Return the (X, Y) coordinate for the center point of the cell that contains the specified text.  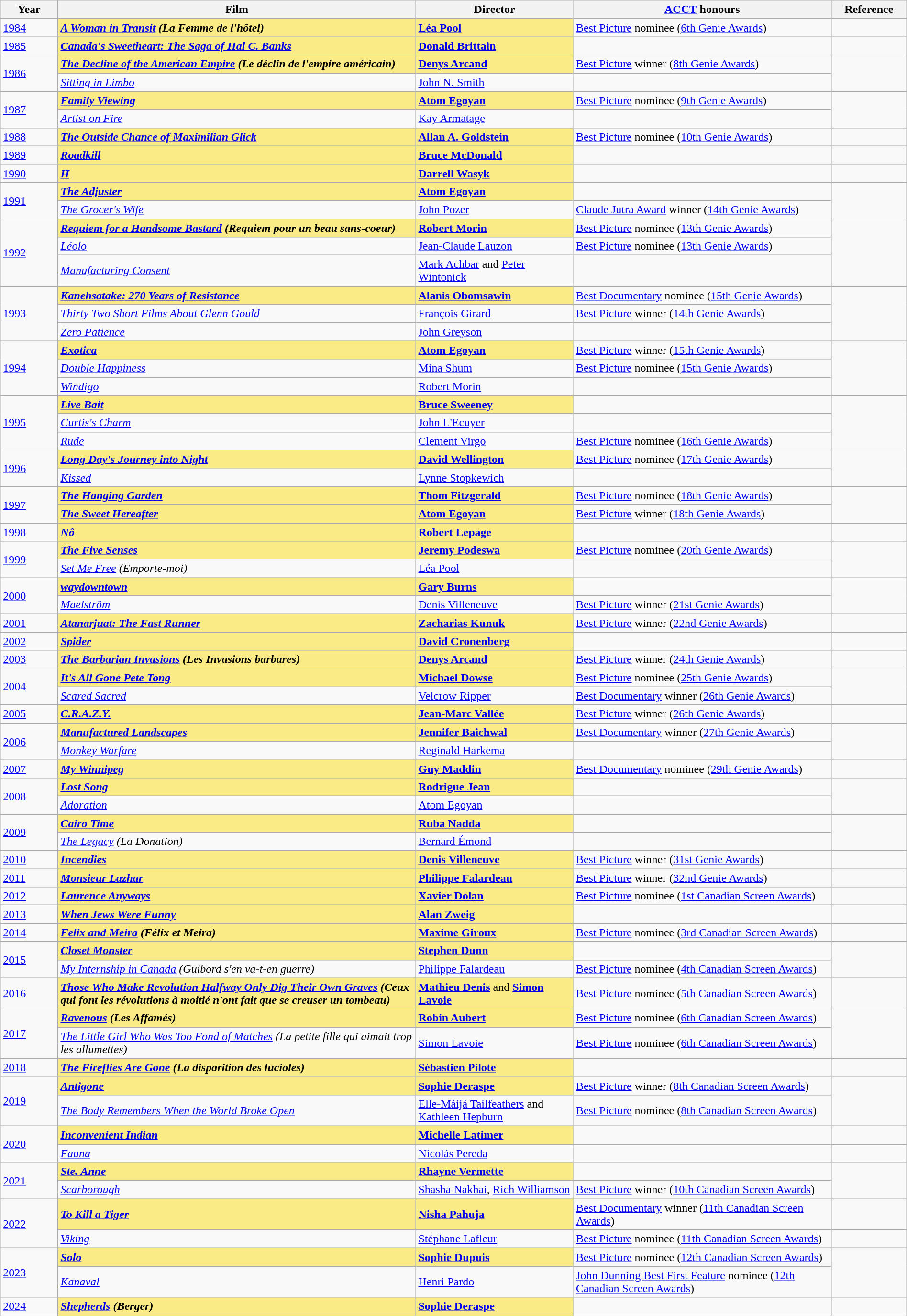
2016 (29, 994)
Roadkill (237, 155)
John Pozer (495, 209)
Long Day's Journey into Night (237, 459)
Jennifer Baichwal (495, 732)
Curtis's Charm (237, 423)
Best Picture winner (15th Genie Awards) (702, 350)
2010 (29, 860)
Simon Lavoie (495, 1042)
Best Documentary winner (26th Genie Awards) (702, 696)
Stéphane Lafleur (495, 1239)
Best Picture nominee (20th Genie Awards) (702, 550)
Live Bait (237, 405)
Reference (869, 10)
The Sweet Hereafter (237, 514)
2022 (29, 1223)
Claude Jutra Award winner (14th Genie Awards) (702, 209)
1986 (29, 73)
Best Picture winner (8th Genie Awards) (702, 64)
Reginald Harkema (495, 750)
Kissed (237, 477)
Felix and Meira (Félix et Meira) (237, 932)
Mina Shum (495, 368)
Best Picture nominee (15th Genie Awards) (702, 368)
H (237, 173)
Guy Maddin (495, 768)
1985 (29, 46)
2002 (29, 641)
1987 (29, 110)
Monsieur Lazhar (237, 878)
Robert Lepage (495, 532)
2014 (29, 932)
2020 (29, 1144)
C.R.A.Z.Y. (237, 714)
Atanarjuat: The Fast Runner (237, 623)
Kanehsatake: 270 Years of Resistance (237, 296)
1994 (29, 368)
To Kill a Tiger (237, 1215)
Kanaval (237, 1282)
Bruce Sweeney (495, 405)
Mathieu Denis and Simon Lavoie (495, 994)
Thom Fitzgerald (495, 495)
My Internship in Canada (Guibord s'en va-t-en guerre) (237, 969)
The Decline of the American Empire (Le déclin de l'empire américain) (237, 64)
waydowntown (237, 587)
Gary Burns (495, 587)
2009 (29, 832)
2023 (29, 1273)
Year (29, 10)
2013 (29, 914)
Best Picture nominee (25th Genie Awards) (702, 678)
Maxime Giroux (495, 932)
Sébastien Pilote (495, 1067)
Shepherds (Berger) (237, 1306)
It's All Gone Pete Tong (237, 678)
A Woman in Transit (La Femme de l'hôtel) (237, 28)
Robin Aubert (495, 1018)
Best Picture nominee (9th Genie Awards) (702, 100)
Viking (237, 1239)
1984 (29, 28)
Rude (237, 441)
Canada's Sweetheart: The Saga of Hal C. Banks (237, 46)
Film (237, 10)
Laurence Anyways (237, 896)
2012 (29, 896)
John L'Ecuyer (495, 423)
2004 (29, 687)
David Wellington (495, 459)
The Five Senses (237, 550)
2006 (29, 741)
Best Picture nominee (11th Canadian Screen Awards) (702, 1239)
Sophie Dupuis (495, 1257)
2003 (29, 659)
Alanis Obomsawin (495, 296)
Best Picture nominee (1st Canadian Screen Awards) (702, 896)
Best Picture nominee (12th Canadian Screen Awards) (702, 1257)
2024 (29, 1306)
Best Picture nominee (3rd Canadian Screen Awards) (702, 932)
2018 (29, 1067)
Best Picture winner (18th Genie Awards) (702, 514)
Velcrow Ripper (495, 696)
Adoration (237, 805)
Zero Patience (237, 332)
Manufacturing Consent (237, 271)
Best Picture winner (22nd Genie Awards) (702, 623)
Sitting in Limbo (237, 82)
Family Viewing (237, 100)
Darrell Wasyk (495, 173)
Ste. Anne (237, 1172)
2001 (29, 623)
My Winnipeg (237, 768)
Best Picture winner (8th Canadian Screen Awards) (702, 1086)
2019 (29, 1101)
Monkey Warfare (237, 750)
Jean-Marc Vallée (495, 714)
Antigone (237, 1086)
Best Picture winner (31st Genie Awards) (702, 860)
Best Documentary winner (27th Genie Awards) (702, 732)
Kay Armatage (495, 119)
Best Picture nominee (6th Genie Awards) (702, 28)
Ruba Nadda (495, 823)
1988 (29, 137)
Set Me Free (Emporte-moi) (237, 569)
John Greyson (495, 332)
Léolo (237, 246)
Donald Brittain (495, 46)
Zacharias Kunuk (495, 623)
Henri Pardo (495, 1282)
Closet Monster (237, 951)
Best Picture nominee (17th Genie Awards) (702, 459)
Elle-Máijá Tailfeathers and Kathleen Hepburn (495, 1110)
The Outside Chance of Maximilian Glick (237, 137)
Michael Dowse (495, 678)
Alan Zweig (495, 914)
1999 (29, 559)
Best Picture nominee (10th Genie Awards) (702, 137)
Jean-Claude Lauzon (495, 246)
Nicolás Pereda (495, 1153)
Bernard Émond (495, 842)
Lynne Stopkewich (495, 477)
Allan A. Goldstein (495, 137)
Shasha Nakhai, Rich Williamson (495, 1190)
Rhayne Vermette (495, 1172)
2015 (29, 960)
The Grocer's Wife (237, 209)
Xavier Dolan (495, 896)
Best Picture nominee (8th Canadian Screen Awards) (702, 1110)
Solo (237, 1257)
Michelle Latimer (495, 1135)
Best Picture winner (24th Genie Awards) (702, 659)
Scared Sacred (237, 696)
Artist on Fire (237, 119)
The Adjuster (237, 191)
Best Picture nominee (4th Canadian Screen Awards) (702, 969)
1997 (29, 504)
The Hanging Garden (237, 495)
John Dunning Best First Feature nominee (12th Canadian Screen Awards) (702, 1282)
Ravenous (Les Affamés) (237, 1018)
Best Documentary nominee (29th Genie Awards) (702, 768)
Best Picture nominee (5th Canadian Screen Awards) (702, 994)
Best Picture winner (32nd Genie Awards) (702, 878)
Nisha Pahuja (495, 1215)
Inconvenient Indian (237, 1135)
The Legacy (La Donation) (237, 842)
Best Picture nominee (18th Genie Awards) (702, 495)
Mark Achbar and Peter Wintonick (495, 271)
Windigo (237, 386)
David Cronenberg (495, 641)
Best Picture nominee (16th Genie Awards) (702, 441)
Director (495, 10)
Double Happiness (237, 368)
2011 (29, 878)
Stephen Dunn (495, 951)
Exotica (237, 350)
Best Picture winner (26th Genie Awards) (702, 714)
The Barbarian Invasions (Les Invasions barbares) (237, 659)
1998 (29, 532)
1996 (29, 468)
1992 (29, 252)
Jeremy Podeswa (495, 550)
The Little Girl Who Was Too Fond of Matches (La petite fille qui aimait trop les allumettes) (237, 1042)
1991 (29, 200)
Rodrigue Jean (495, 787)
Maelström (237, 605)
Nô (237, 532)
Thirty Two Short Films About Glenn Gould (237, 314)
Best Documentary winner (11th Canadian Screen Awards) (702, 1215)
The Fireflies Are Gone (La disparition des lucioles) (237, 1067)
ACCT honours (702, 10)
Cairo Time (237, 823)
1995 (29, 423)
Best Documentary nominee (15th Genie Awards) (702, 296)
Those Who Make Revolution Halfway Only Dig Their Own Graves (Ceux qui font les révolutions à moitié n'ont fait que se creuser un tombeau) (237, 994)
1990 (29, 173)
2008 (29, 796)
When Jews Were Funny (237, 914)
2021 (29, 1181)
François Girard (495, 314)
Spider (237, 641)
2007 (29, 768)
2000 (29, 596)
1993 (29, 314)
Incendies (237, 860)
The Body Remembers When the World Broke Open (237, 1110)
2017 (29, 1034)
John N. Smith (495, 82)
Lost Song (237, 787)
Best Picture winner (10th Canadian Screen Awards) (702, 1190)
Fauna (237, 1153)
Scarborough (237, 1190)
1989 (29, 155)
Manufactured Landscapes (237, 732)
Best Picture winner (14th Genie Awards) (702, 314)
Requiem for a Handsome Bastard (Requiem pour un beau sans-coeur) (237, 228)
Bruce McDonald (495, 155)
2005 (29, 714)
Best Picture winner (21st Genie Awards) (702, 605)
Clement Virgo (495, 441)
